Return (x, y) of the center of cell containing provided text 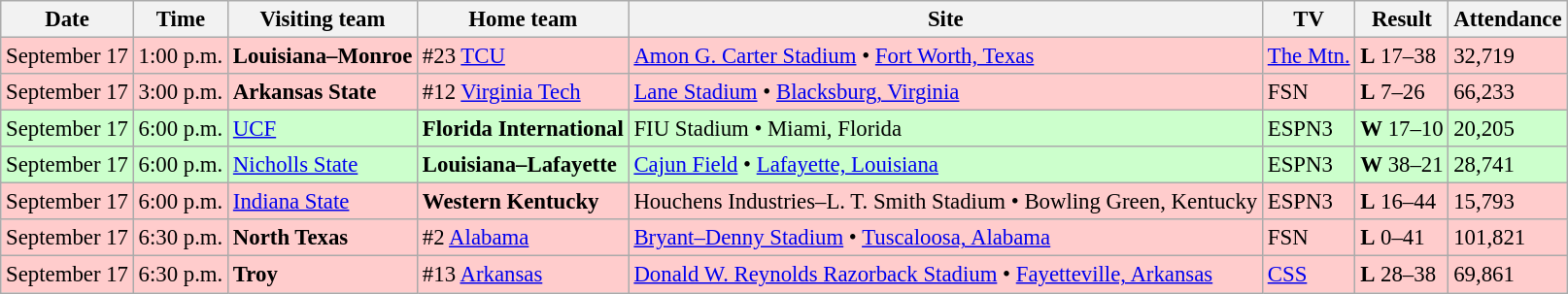
CSS (1308, 275)
Donald W. Reynolds Razorback Stadium • Fayetteville, Arkansas (945, 275)
Indiana State (323, 202)
28,741 (1508, 165)
L 17–38 (1402, 56)
1:00 p.m. (181, 56)
Troy (323, 275)
Louisiana–Monroe (323, 56)
Lane Stadium • Blacksburg, Virginia (945, 92)
FIU Stadium • Miami, Florida (945, 129)
L 28–38 (1402, 275)
Arkansas State (323, 92)
66,233 (1508, 92)
Attendance (1508, 19)
Time (181, 19)
Houchens Industries–L. T. Smith Stadium • Bowling Green, Kentucky (945, 202)
W 17–10 (1402, 129)
Louisiana–Lafayette (524, 165)
Western Kentucky (524, 202)
L 16–44 (1402, 202)
Home team (524, 19)
32,719 (1508, 56)
TV (1308, 19)
W 38–21 (1402, 165)
North Texas (323, 238)
UCF (323, 129)
20,205 (1508, 129)
Cajun Field • Lafayette, Louisiana (945, 165)
The Mtn. (1308, 56)
Florida International (524, 129)
L 7–26 (1402, 92)
Bryant–Denny Stadium • Tuscaloosa, Alabama (945, 238)
Nicholls State (323, 165)
#23 TCU (524, 56)
Amon G. Carter Stadium • Fort Worth, Texas (945, 56)
#12 Virginia Tech (524, 92)
#13 Arkansas (524, 275)
#2 Alabama (524, 238)
Result (1402, 19)
69,861 (1508, 275)
15,793 (1508, 202)
Date (67, 19)
101,821 (1508, 238)
3:00 p.m. (181, 92)
L 0–41 (1402, 238)
Site (945, 19)
Visiting team (323, 19)
